Locate the cell with the specified text and output its [X, Y] center coordinate. 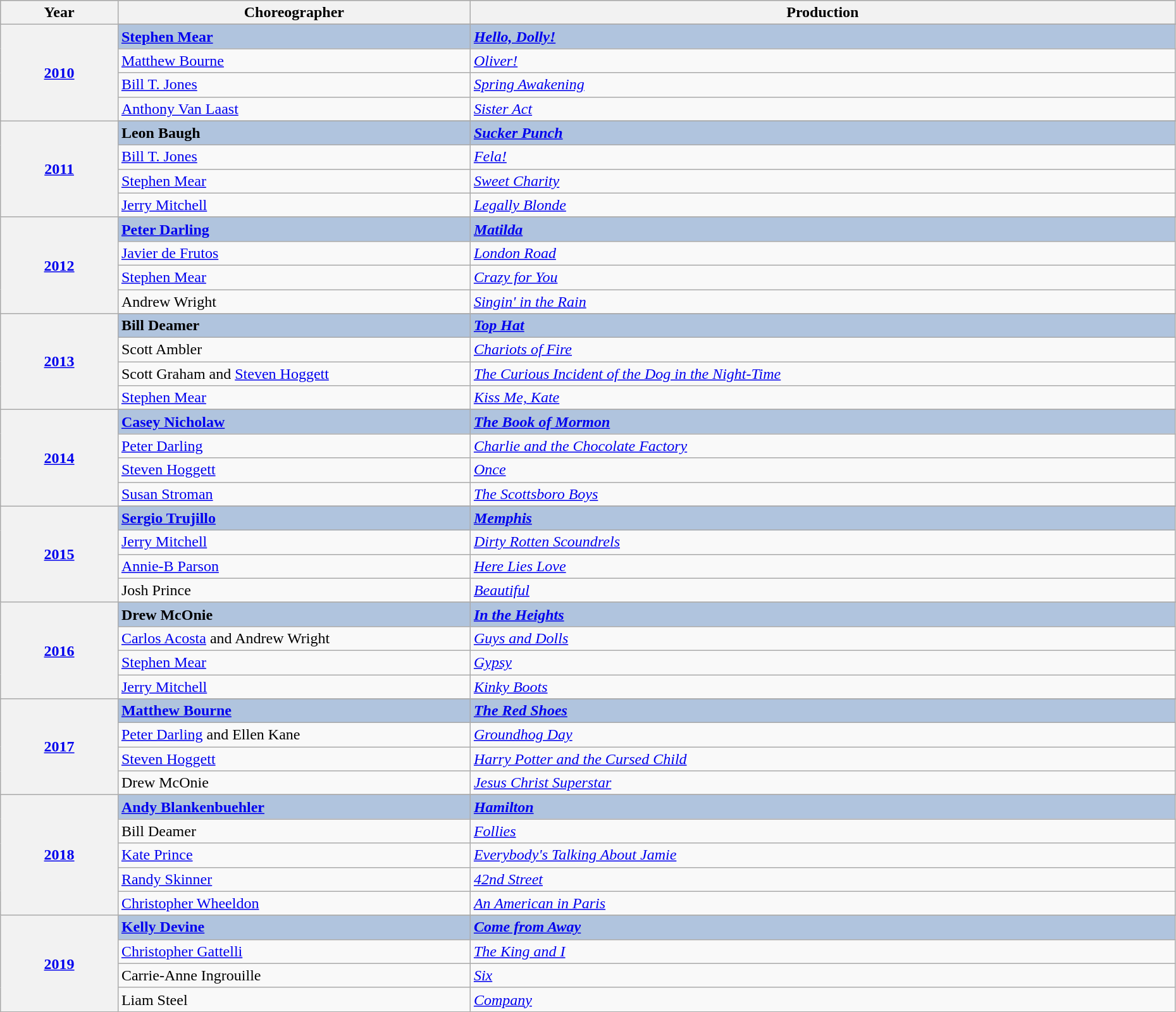
The Book of Mormon [822, 422]
The Red Shoes [822, 711]
Matilda [822, 229]
Randy Skinner [294, 879]
Once [822, 470]
Charlie and the Chocolate Factory [822, 446]
Annie-B Parson [294, 566]
Hello, Dolly! [822, 37]
Groundhog Day [822, 735]
Liam Steel [294, 999]
2017 [59, 747]
Follies [822, 831]
Oliver! [822, 61]
Javier de Frutos [294, 253]
Legally Blonde [822, 205]
The Curious Incident of the Dog in the Night-Time [822, 374]
Carrie-Anne Ingrouille [294, 975]
Sister Act [822, 109]
Kelly Devine [294, 927]
Hamilton [822, 807]
The Scottsboro Boys [822, 494]
2016 [59, 650]
Christopher Gattelli [294, 951]
2015 [59, 554]
Kate Prince [294, 855]
Guys and Dolls [822, 638]
Jesus Christ Superstar [822, 783]
Spring Awakening [822, 85]
2010 [59, 73]
Kiss Me, Kate [822, 398]
2013 [59, 362]
Top Hat [822, 326]
Christopher Wheeldon [294, 903]
Company [822, 999]
Come from Away [822, 927]
Anthony Van Laast [294, 109]
Carlos Acosta and Andrew Wright [294, 638]
Choreographer [294, 13]
Six [822, 975]
Sucker Punch [822, 133]
Andy Blankenbuehler [294, 807]
Sweet Charity [822, 181]
2014 [59, 458]
Gypsy [822, 662]
42nd Street [822, 879]
Sergio Trujillo [294, 518]
2012 [59, 265]
2018 [59, 855]
Leon Baugh [294, 133]
London Road [822, 253]
Year [59, 13]
Harry Potter and the Cursed Child [822, 759]
Peter Darling and Ellen Kane [294, 735]
2019 [59, 963]
Scott Graham and Steven Hoggett [294, 374]
Memphis [822, 518]
Singin' in the Rain [822, 302]
Chariots of Fire [822, 350]
Crazy for You [822, 277]
Susan Stroman [294, 494]
2011 [59, 169]
The King and I [822, 951]
Josh Prince [294, 590]
Scott Ambler [294, 350]
Kinky Boots [822, 686]
Production [822, 13]
Casey Nicholaw [294, 422]
Andrew Wright [294, 302]
An American in Paris [822, 903]
In the Heights [822, 614]
Everybody's Talking About Jamie [822, 855]
Fela! [822, 157]
Here Lies Love [822, 566]
Beautiful [822, 590]
Dirty Rotten Scoundrels [822, 542]
